For the text-containing cell, return its midpoint in [x, y] coordinate format. 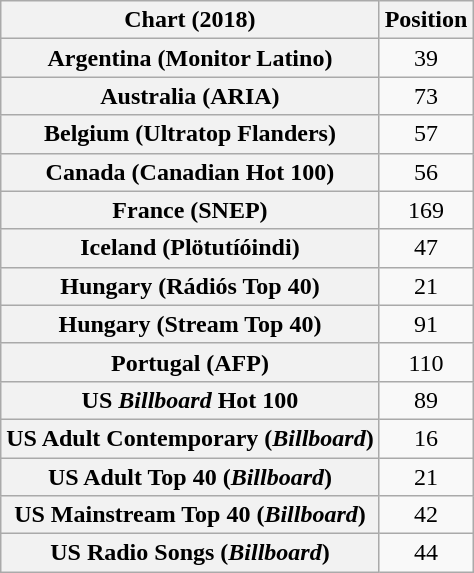
57 [426, 134]
US Adult Top 40 (Billboard) [190, 477]
France (SNEP) [190, 210]
110 [426, 362]
US Billboard Hot 100 [190, 400]
16 [426, 438]
Canada (Canadian Hot 100) [190, 172]
Australia (ARIA) [190, 96]
42 [426, 515]
Chart (2018) [190, 20]
Iceland (Plötutíóindi) [190, 248]
73 [426, 96]
Hungary (Stream Top 40) [190, 324]
Portugal (AFP) [190, 362]
91 [426, 324]
Hungary (Rádiós Top 40) [190, 286]
89 [426, 400]
47 [426, 248]
US Adult Contemporary (Billboard) [190, 438]
Argentina (Monitor Latino) [190, 58]
US Radio Songs (Billboard) [190, 553]
44 [426, 553]
US Mainstream Top 40 (Billboard) [190, 515]
Belgium (Ultratop Flanders) [190, 134]
169 [426, 210]
56 [426, 172]
Position [426, 20]
39 [426, 58]
